Extract the (x, y) coordinate from the center of the cell holding the provided text.  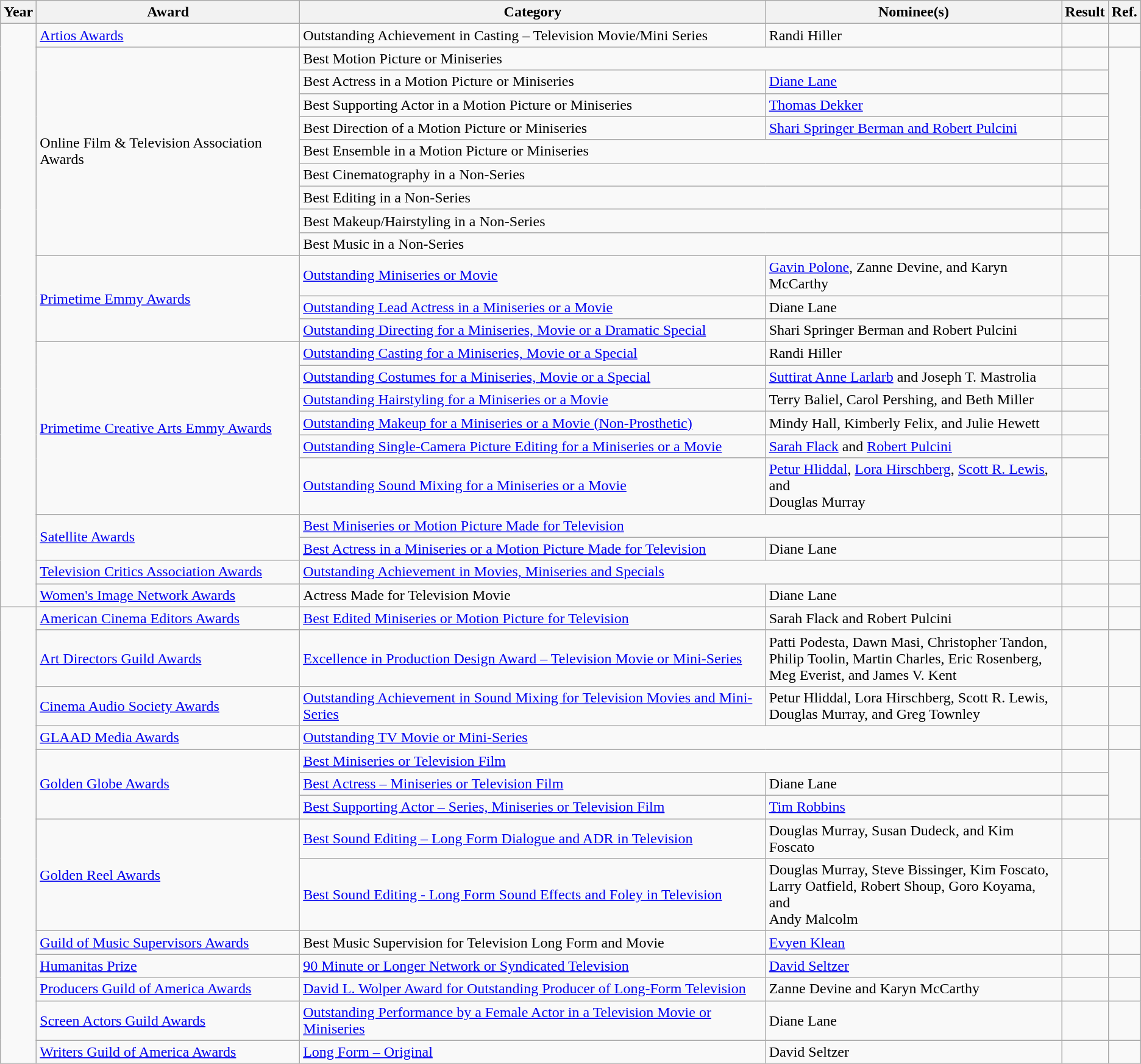
Best Supporting Actor – Series, Miniseries or Television Film (533, 807)
Outstanding Miniseries or Movie (533, 276)
Outstanding Performance by a Female Actor in a Television Movie or Miniseries (533, 1021)
Artios Awards (168, 35)
Category (533, 12)
Women's Image Network Awards (168, 595)
Zanne Devine and Karyn McCarthy (914, 989)
Tim Robbins (914, 807)
Patti Podesta, Dawn Masi, Christopher Tandon, Philip Toolin, Martin Charles, Eric Rosenberg, Meg Everist, and James V. Kent (914, 658)
Best Music in a Non-Series (681, 244)
Terry Baliel, Carol Pershing, and Beth Miller (914, 400)
Best Sound Editing – Long Form Dialogue and ADR in Television (533, 839)
Best Editing in a Non-Series (681, 198)
Outstanding Sound Mixing for a Miniseries or a Movie (533, 486)
Screen Actors Guild Awards (168, 1021)
Golden Reel Awards (168, 875)
90 Minute or Longer Network or Syndicated Television (533, 966)
Award (168, 12)
Best Supporting Actor in a Motion Picture or Miniseries (533, 105)
Best Ensemble in a Motion Picture or Miniseries (681, 151)
Humanitas Prize (168, 966)
Petur Hliddal, Lora Hirschberg, Scott R. Lewis, Douglas Murray, and Greg Townley (914, 706)
Outstanding Achievement in Sound Mixing for Television Movies and Mini-Series (533, 706)
Outstanding Casting for a Miniseries, Movie or a Special (533, 354)
Outstanding Single-Camera Picture Editing for a Miniseries or a Movie (533, 446)
Douglas Murray, Susan Dudeck, and Kim Foscato (914, 839)
GLAAD Media Awards (168, 737)
Best Actress in a Miniseries or a Motion Picture Made for Television (533, 549)
Outstanding Directing for a Miniseries, Movie or a Dramatic Special (533, 330)
Television Critics Association Awards (168, 572)
Best Sound Editing - Long Form Sound Effects and Foley in Television (533, 895)
American Cinema Editors Awards (168, 618)
David L. Wolper Award for Outstanding Producer of Long-Form Television (533, 989)
Suttirat Anne Larlarb and Joseph T. Mastrolia (914, 377)
Art Directors Guild Awards (168, 658)
Cinema Audio Society Awards (168, 706)
Best Direction of a Motion Picture or Miniseries (533, 128)
Outstanding Lead Actress in a Miniseries or a Movie (533, 307)
Primetime Creative Arts Emmy Awards (168, 428)
Best Miniseries or Television Film (681, 760)
Douglas Murray, Steve Bissinger, Kim Foscato, Larry Oatfield, Robert Shoup, Goro Koyama, and Andy Malcolm (914, 895)
Online Film & Television Association Awards (168, 151)
Satellite Awards (168, 537)
Best Actress – Miniseries or Television Film (533, 784)
Mindy Hall, Kimberly Felix, and Julie Hewett (914, 423)
Outstanding Costumes for a Miniseries, Movie or a Special (533, 377)
Year (18, 12)
Gavin Polone, Zanne Devine, and Karyn McCarthy (914, 276)
Ref. (1124, 12)
Outstanding Hairstyling for a Miniseries or a Movie (533, 400)
Primetime Emmy Awards (168, 299)
Evyen Klean (914, 943)
Outstanding Makeup for a Miniseries or a Movie (Non-Prosthetic) (533, 423)
Petur Hliddal, Lora Hirschberg, Scott R. Lewis, and Douglas Murray (914, 486)
Actress Made for Television Movie (533, 595)
Outstanding TV Movie or Mini-Series (681, 737)
Guild of Music Supervisors Awards (168, 943)
Thomas Dekker (914, 105)
Excellence in Production Design Award – Television Movie or Mini-Series (533, 658)
Golden Globe Awards (168, 784)
Writers Guild of America Awards (168, 1052)
Outstanding Achievement in Casting – Television Movie/Mini Series (533, 35)
Best Motion Picture or Miniseries (681, 59)
Best Cinematography in a Non-Series (681, 174)
Producers Guild of America Awards (168, 989)
Best Edited Miniseries or Motion Picture for Television (533, 618)
Best Actress in a Motion Picture or Miniseries (533, 82)
Result (1085, 12)
Best Makeup/Hairstyling in a Non-Series (681, 221)
Best Miniseries or Motion Picture Made for Television (681, 526)
Best Music Supervision for Television Long Form and Movie (533, 943)
Nominee(s) (914, 12)
Long Form – Original (533, 1052)
Outstanding Achievement in Movies, Miniseries and Specials (681, 572)
